Return [X, Y] of the center of cell containing provided text 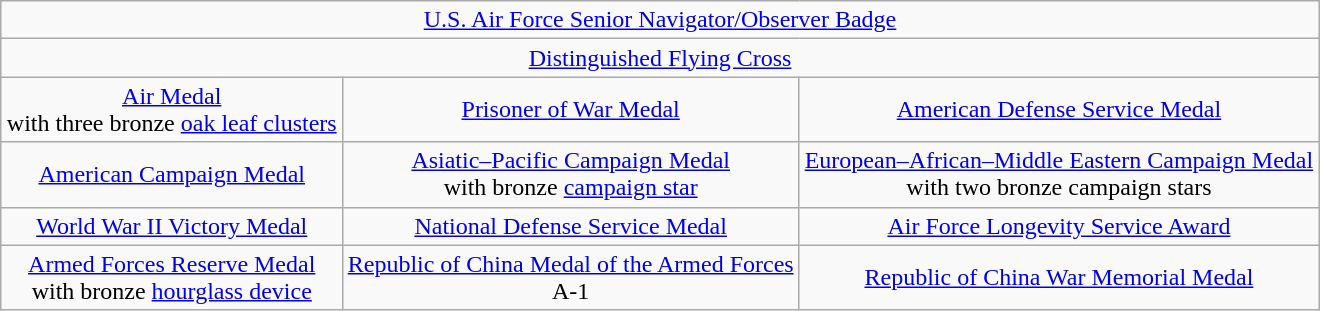
Asiatic–Pacific Campaign Medalwith bronze campaign star [570, 174]
Republic of China War Memorial Medal [1059, 278]
Air Force Longevity Service Award [1059, 226]
Air Medalwith three bronze oak leaf clusters [172, 110]
World War II Victory Medal [172, 226]
U.S. Air Force Senior Navigator/Observer Badge [660, 20]
Armed Forces Reserve Medalwith bronze hourglass device [172, 278]
American Campaign Medal [172, 174]
Prisoner of War Medal [570, 110]
Republic of China Medal of the Armed ForcesA-1 [570, 278]
American Defense Service Medal [1059, 110]
European–African–Middle Eastern Campaign Medalwith two bronze campaign stars [1059, 174]
Distinguished Flying Cross [660, 58]
National Defense Service Medal [570, 226]
